Identify which cell holds the provided text, then report its [X, Y] central coordinate. 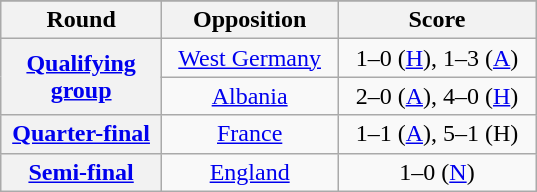
France [250, 134]
Score [438, 20]
1–0 (H), 1–3 (A) [438, 58]
1–0 (N) [438, 172]
1–1 (A), 5–1 (H) [438, 134]
Albania [250, 96]
Qualifying group [82, 77]
Opposition [250, 20]
West Germany [250, 58]
Round [82, 20]
Quarter-final [82, 134]
2–0 (A), 4–0 (H) [438, 96]
England [250, 172]
Semi-final [82, 172]
